From the cell containing the given text, extract its center point as [X, Y] coordinate. 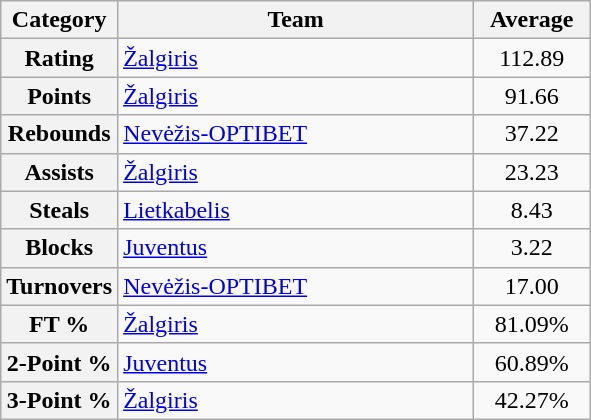
Steals [60, 210]
8.43 [532, 210]
81.09% [532, 324]
Rating [60, 58]
17.00 [532, 286]
60.89% [532, 362]
112.89 [532, 58]
3.22 [532, 248]
37.22 [532, 134]
FT % [60, 324]
Turnovers [60, 286]
Lietkabelis [296, 210]
Assists [60, 172]
Average [532, 20]
42.27% [532, 400]
3-Point % [60, 400]
23.23 [532, 172]
Team [296, 20]
91.66 [532, 96]
Rebounds [60, 134]
2-Point % [60, 362]
Category [60, 20]
Points [60, 96]
Blocks [60, 248]
